Determine the [x, y] coordinate at the center of the cell enclosing the given text.  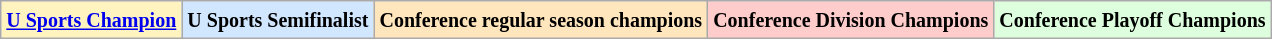
U Sports Semifinalist [278, 20]
Conference Playoff Champions [1132, 20]
U Sports Champion [92, 20]
Conference regular season champions [541, 20]
Conference Division Champions [851, 20]
